From the cell containing the given text, extract its center point as (x, y) coordinate. 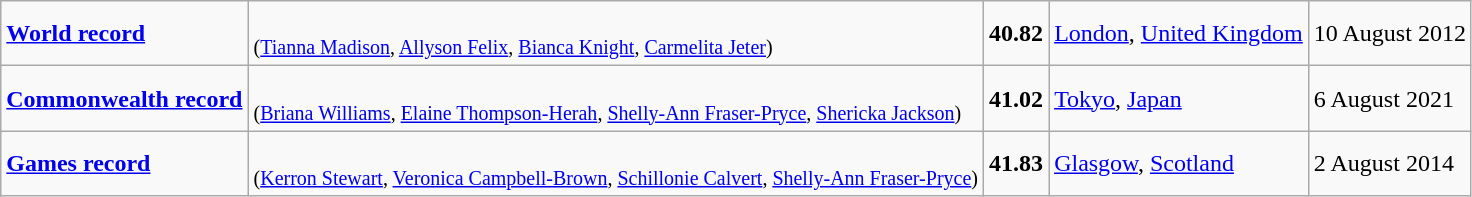
Tokyo, Japan (1179, 98)
2 August 2014 (1390, 164)
Commonwealth record (124, 98)
41.02 (1016, 98)
10 August 2012 (1390, 34)
(Briana Williams, Elaine Thompson-Herah, Shelly-Ann Fraser-Pryce, Shericka Jackson) (616, 98)
Games record (124, 164)
London, United Kingdom (1179, 34)
World record (124, 34)
(Kerron Stewart, Veronica Campbell-Brown, Schillonie Calvert, Shelly-Ann Fraser-Pryce) (616, 164)
Glasgow, Scotland (1179, 164)
(Tianna Madison, Allyson Felix, Bianca Knight, Carmelita Jeter) (616, 34)
40.82 (1016, 34)
6 August 2021 (1390, 98)
41.83 (1016, 164)
